Search for the cell housing the specified text and yield its (X, Y) center coordinate. 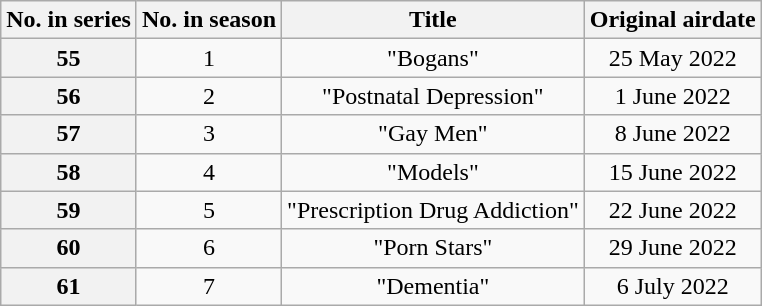
"Porn Stars" (434, 248)
5 (208, 210)
Original airdate (672, 20)
60 (69, 248)
58 (69, 172)
4 (208, 172)
55 (69, 58)
1 June 2022 (672, 96)
25 May 2022 (672, 58)
2 (208, 96)
6 July 2022 (672, 286)
"Prescription Drug Addiction" (434, 210)
"Bogans" (434, 58)
15 June 2022 (672, 172)
57 (69, 134)
No. in series (69, 20)
1 (208, 58)
56 (69, 96)
61 (69, 286)
"Models" (434, 172)
7 (208, 286)
29 June 2022 (672, 248)
6 (208, 248)
22 June 2022 (672, 210)
No. in season (208, 20)
"Postnatal Depression" (434, 96)
59 (69, 210)
Title (434, 20)
"Gay Men" (434, 134)
"Dementia" (434, 286)
3 (208, 134)
8 June 2022 (672, 134)
